Search for the cell housing the specified text and yield its (x, y) center coordinate. 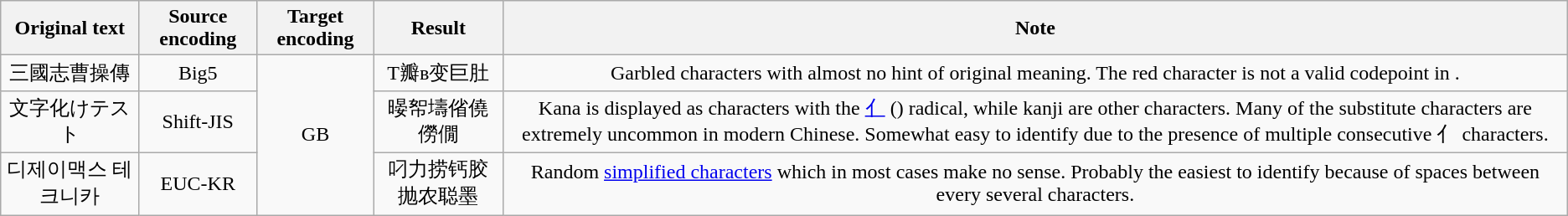
Shift-JIS (198, 121)
三國志曹操傳 (70, 74)
디제이맥스 테크니카 (70, 183)
Note (1035, 28)
Result (438, 28)
Source encoding (198, 28)
Garbled characters with almost no hint of original meaning. The red character is not a valid codepoint in . (1035, 74)
EUC-KR (198, 183)
文字化けテスト (70, 121)
Target encoding (315, 28)
叼力捞钙胶 抛农聪墨 (438, 183)
Original text (70, 28)
Big5 (198, 74)
T瓣в变巨肚 (438, 74)
暥帤壔偗僥僗僩 (438, 121)
Random simplified characters which in most cases make no sense. Probably the easiest to identify because of spaces between every several characters. (1035, 183)
GB (315, 136)
